Detect which cell encompasses the target text, then output its (x, y) center coordinate. 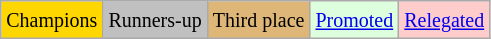
Third place (258, 20)
Promoted (354, 20)
Runners-up (155, 20)
Champions (52, 20)
Relegated (444, 20)
